For the text-containing cell, return its midpoint in (x, y) coordinate format. 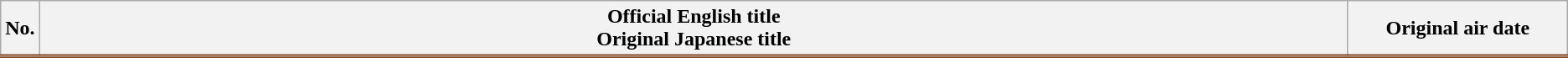
Original air date (1457, 29)
No. (20, 29)
Official English title Original Japanese title (694, 29)
